For the text-containing cell, return its midpoint in [x, y] coordinate format. 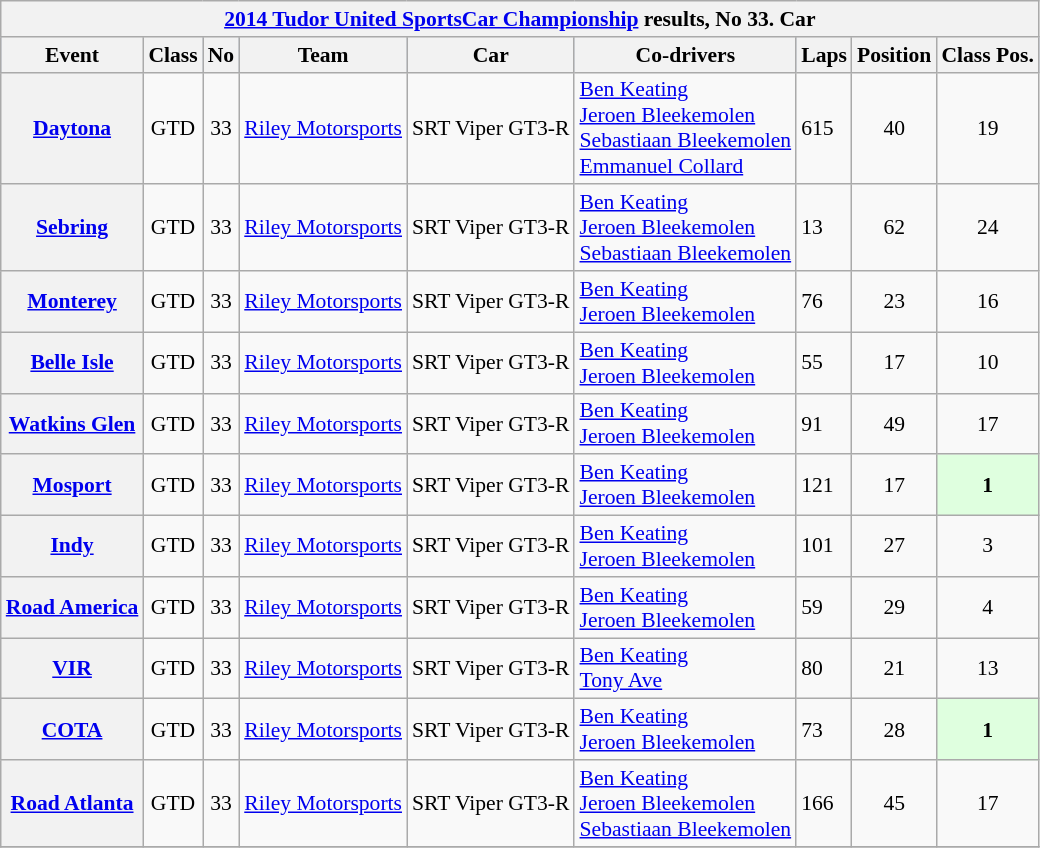
62 [894, 228]
Ben Keating Tony Ave [685, 668]
29 [894, 608]
55 [824, 362]
Road Atlanta [72, 804]
59 [824, 608]
4 [987, 608]
121 [824, 486]
40 [894, 128]
16 [987, 302]
Road America [72, 608]
No [222, 55]
80 [824, 668]
23 [894, 302]
Sebring [72, 228]
76 [824, 302]
24 [987, 228]
Daytona [72, 128]
3 [987, 546]
19 [987, 128]
Monterey [72, 302]
Team [323, 55]
2014 Tudor United SportsCar Championship results, No 33. Car [520, 19]
Ben Keating Jeroen Bleekemolen Sebastiaan Bleekemolen Emmanuel Collard [685, 128]
Position [894, 55]
Mosport [72, 486]
Event [72, 55]
45 [894, 804]
Class Pos. [987, 55]
101 [824, 546]
Class [172, 55]
166 [824, 804]
21 [894, 668]
49 [894, 424]
COTA [72, 730]
Co-drivers [685, 55]
Indy [72, 546]
Car [490, 55]
Belle Isle [72, 362]
VIR [72, 668]
73 [824, 730]
Watkins Glen [72, 424]
27 [894, 546]
91 [824, 424]
Laps [824, 55]
28 [894, 730]
10 [987, 362]
615 [824, 128]
